Provide the (X, Y) coordinate of the cell's center where the given text is located.  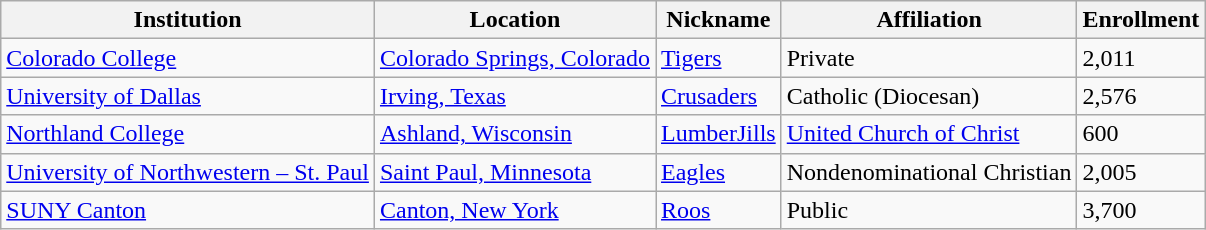
Irving, Texas (514, 96)
Northland College (188, 134)
United Church of Christ (929, 134)
Tigers (719, 58)
Colorado Springs, Colorado (514, 58)
Location (514, 20)
Crusaders (719, 96)
2,576 (1141, 96)
Catholic (Diocesan) (929, 96)
Nondenominational Christian (929, 172)
Public (929, 210)
Saint Paul, Minnesota (514, 172)
2,005 (1141, 172)
Nickname (719, 20)
Enrollment (1141, 20)
University of Dallas (188, 96)
LumberJills (719, 134)
Roos (719, 210)
Affiliation (929, 20)
Ashland, Wisconsin (514, 134)
600 (1141, 134)
University of Northwestern – St. Paul (188, 172)
Eagles (719, 172)
Canton, New York (514, 210)
2,011 (1141, 58)
SUNY Canton (188, 210)
3,700 (1141, 210)
Colorado College (188, 58)
Private (929, 58)
Institution (188, 20)
